Search for the cell housing the specified text and yield its (x, y) center coordinate. 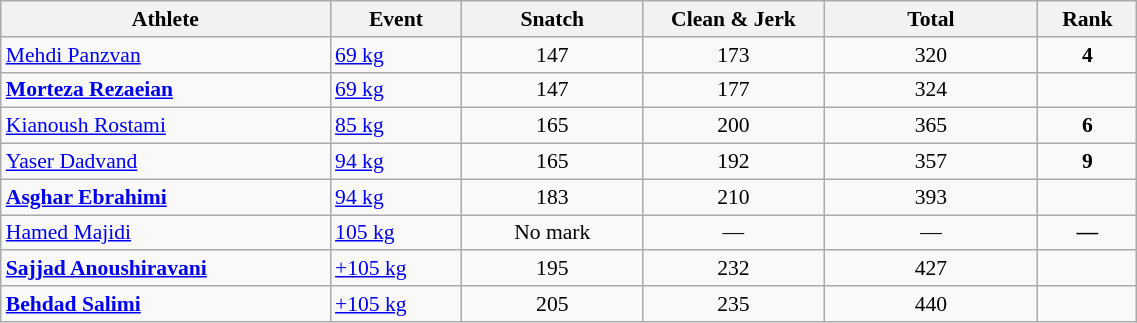
No mark (552, 233)
440 (931, 304)
105 kg (396, 233)
4 (1088, 55)
Hamed Majidi (166, 233)
210 (734, 197)
173 (734, 55)
9 (1088, 162)
Athlete (166, 19)
85 kg (396, 126)
357 (931, 162)
205 (552, 304)
Clean & Jerk (734, 19)
393 (931, 197)
183 (552, 197)
365 (931, 126)
235 (734, 304)
Morteza Rezaeian (166, 90)
Sajjad Anoushiravani (166, 269)
324 (931, 90)
177 (734, 90)
Behdad Salimi (166, 304)
Snatch (552, 19)
192 (734, 162)
320 (931, 55)
Rank (1088, 19)
Asghar Ebrahimi (166, 197)
Yaser Dadvand (166, 162)
Mehdi Panzvan (166, 55)
195 (552, 269)
200 (734, 126)
Total (931, 19)
6 (1088, 126)
Event (396, 19)
232 (734, 269)
427 (931, 269)
Kianoush Rostami (166, 126)
